Find where the given text appears and provide that cell's center as (x, y) coordinate. 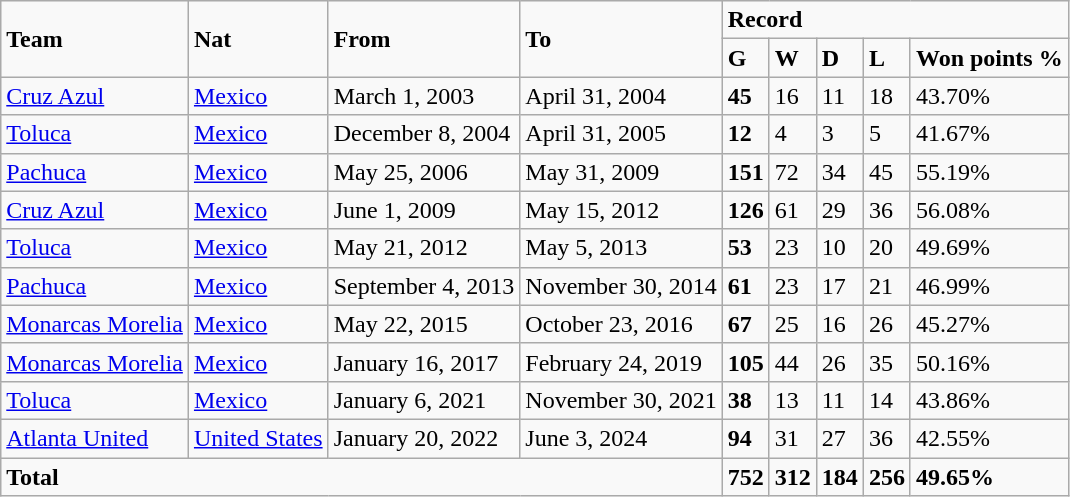
May 21, 2012 (424, 248)
12 (746, 134)
June 1, 2009 (424, 210)
D (840, 58)
Won points % (989, 58)
49.69% (989, 248)
January 20, 2022 (424, 438)
February 24, 2019 (621, 362)
Record (895, 20)
29 (840, 210)
43.70% (989, 96)
To (621, 39)
May 15, 2012 (621, 210)
G (746, 58)
20 (886, 248)
January 16, 2017 (424, 362)
December 8, 2004 (424, 134)
256 (886, 477)
43.86% (989, 400)
55.19% (989, 172)
151 (746, 172)
49.65% (989, 477)
Total (362, 477)
W (792, 58)
L (886, 58)
38 (746, 400)
June 3, 2024 (621, 438)
May 25, 2006 (424, 172)
4 (792, 134)
53 (746, 248)
42.55% (989, 438)
31 (792, 438)
34 (840, 172)
10 (840, 248)
21 (886, 286)
November 30, 2021 (621, 400)
Atlanta United (95, 438)
105 (746, 362)
March 1, 2003 (424, 96)
13 (792, 400)
September 4, 2013 (424, 286)
46.99% (989, 286)
May 22, 2015 (424, 324)
17 (840, 286)
From (424, 39)
November 30, 2014 (621, 286)
184 (840, 477)
126 (746, 210)
Nat (258, 39)
45.27% (989, 324)
United States (258, 438)
50.16% (989, 362)
67 (746, 324)
May 31, 2009 (621, 172)
35 (886, 362)
Team (95, 39)
14 (886, 400)
January 6, 2021 (424, 400)
94 (746, 438)
72 (792, 172)
May 5, 2013 (621, 248)
27 (840, 438)
April 31, 2005 (621, 134)
April 31, 2004 (621, 96)
56.08% (989, 210)
18 (886, 96)
41.67% (989, 134)
752 (746, 477)
312 (792, 477)
25 (792, 324)
5 (886, 134)
3 (840, 134)
44 (792, 362)
October 23, 2016 (621, 324)
